Determine the [X, Y] coordinate at the center of the cell enclosing the given text.  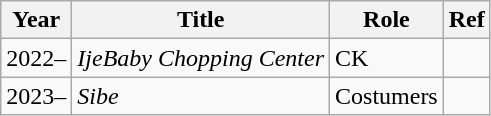
Role [387, 20]
2022– [36, 58]
Costumers [387, 96]
2023– [36, 96]
CK [387, 58]
Sibe [201, 96]
Title [201, 20]
IjeBaby Chopping Center [201, 58]
Year [36, 20]
Ref [466, 20]
